Detect which cell encompasses the target text, then output its [x, y] center coordinate. 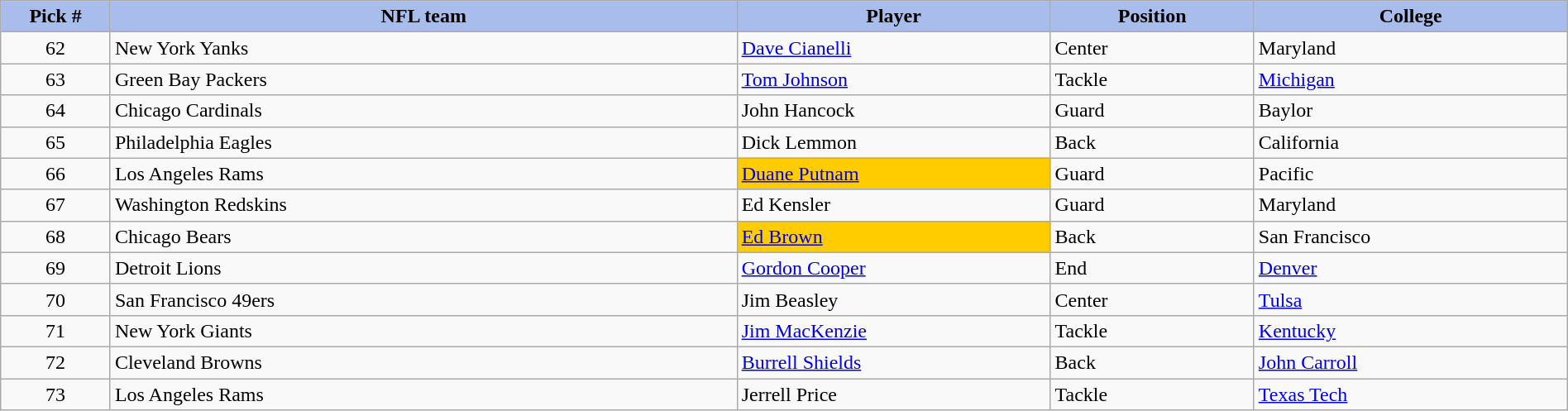
John Carroll [1411, 362]
San Francisco [1411, 237]
San Francisco 49ers [423, 299]
63 [56, 79]
Detroit Lions [423, 268]
New York Yanks [423, 48]
Jerrell Price [893, 394]
NFL team [423, 17]
Player [893, 17]
Cleveland Browns [423, 362]
College [1411, 17]
73 [56, 394]
Kentucky [1411, 331]
Michigan [1411, 79]
Duane Putnam [893, 174]
64 [56, 111]
Ed Brown [893, 237]
Jim Beasley [893, 299]
72 [56, 362]
Jim MacKenzie [893, 331]
Chicago Bears [423, 237]
Denver [1411, 268]
Pacific [1411, 174]
California [1411, 142]
Washington Redskins [423, 205]
67 [56, 205]
66 [56, 174]
Dick Lemmon [893, 142]
62 [56, 48]
Ed Kensler [893, 205]
Tulsa [1411, 299]
Burrell Shields [893, 362]
68 [56, 237]
71 [56, 331]
Baylor [1411, 111]
New York Giants [423, 331]
Gordon Cooper [893, 268]
Pick # [56, 17]
70 [56, 299]
Chicago Cardinals [423, 111]
Tom Johnson [893, 79]
Philadelphia Eagles [423, 142]
Dave Cianelli [893, 48]
Texas Tech [1411, 394]
69 [56, 268]
John Hancock [893, 111]
65 [56, 142]
Position [1152, 17]
End [1152, 268]
Green Bay Packers [423, 79]
